Determine the (X, Y) coordinate at the center of the cell enclosing the given text.  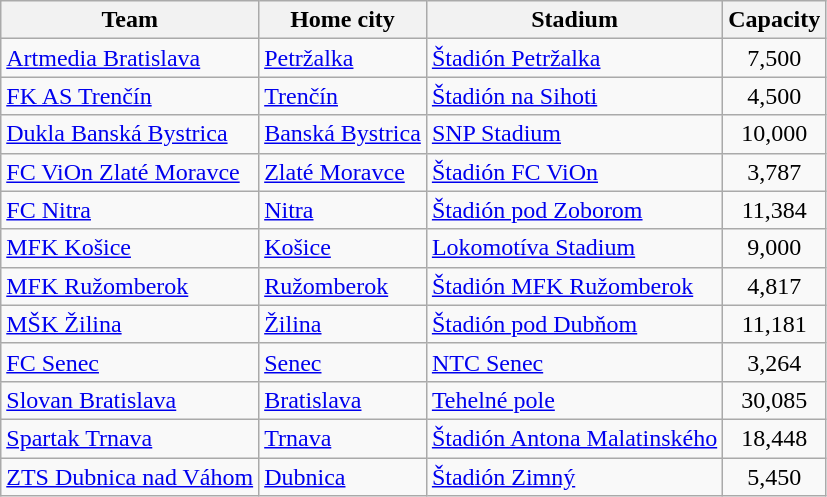
MFK Ružomberok (130, 286)
9,000 (774, 248)
Štadión Antona Malatinského (574, 438)
SNP Stadium (574, 134)
4,817 (774, 286)
3,787 (774, 172)
Team (130, 20)
FC Nitra (130, 210)
Štadión na Sihoti (574, 96)
FK AS Trenčín (130, 96)
Nitra (343, 210)
Banská Bystrica (343, 134)
30,085 (774, 400)
5,450 (774, 477)
FC ViOn Zlaté Moravce (130, 172)
Zlaté Moravce (343, 172)
11,384 (774, 210)
11,181 (774, 324)
Dubnica (343, 477)
3,264 (774, 362)
Lokomotíva Stadium (574, 248)
FC Senec (130, 362)
Bratislava (343, 400)
10,000 (774, 134)
ZTS Dubnica nad Váhom (130, 477)
MŠK Žilina (130, 324)
Štadión MFK Ružomberok (574, 286)
Ružomberok (343, 286)
7,500 (774, 58)
Štadión FC ViOn (574, 172)
Štadión Petržalka (574, 58)
Petržalka (343, 58)
Štadión pod Zoborom (574, 210)
Spartak Trnava (130, 438)
Štadión Zimný (574, 477)
Štadión pod Dubňom (574, 324)
Capacity (774, 20)
Tehelné pole (574, 400)
MFK Košice (130, 248)
Trenčín (343, 96)
18,448 (774, 438)
Žilina (343, 324)
Senec (343, 362)
Slovan Bratislava (130, 400)
4,500 (774, 96)
NTC Senec (574, 362)
Home city (343, 20)
Košice (343, 248)
Dukla Banská Bystrica (130, 134)
Trnava (343, 438)
Stadium (574, 20)
Artmedia Bratislava (130, 58)
